For the text-containing cell, return its midpoint in (x, y) coordinate format. 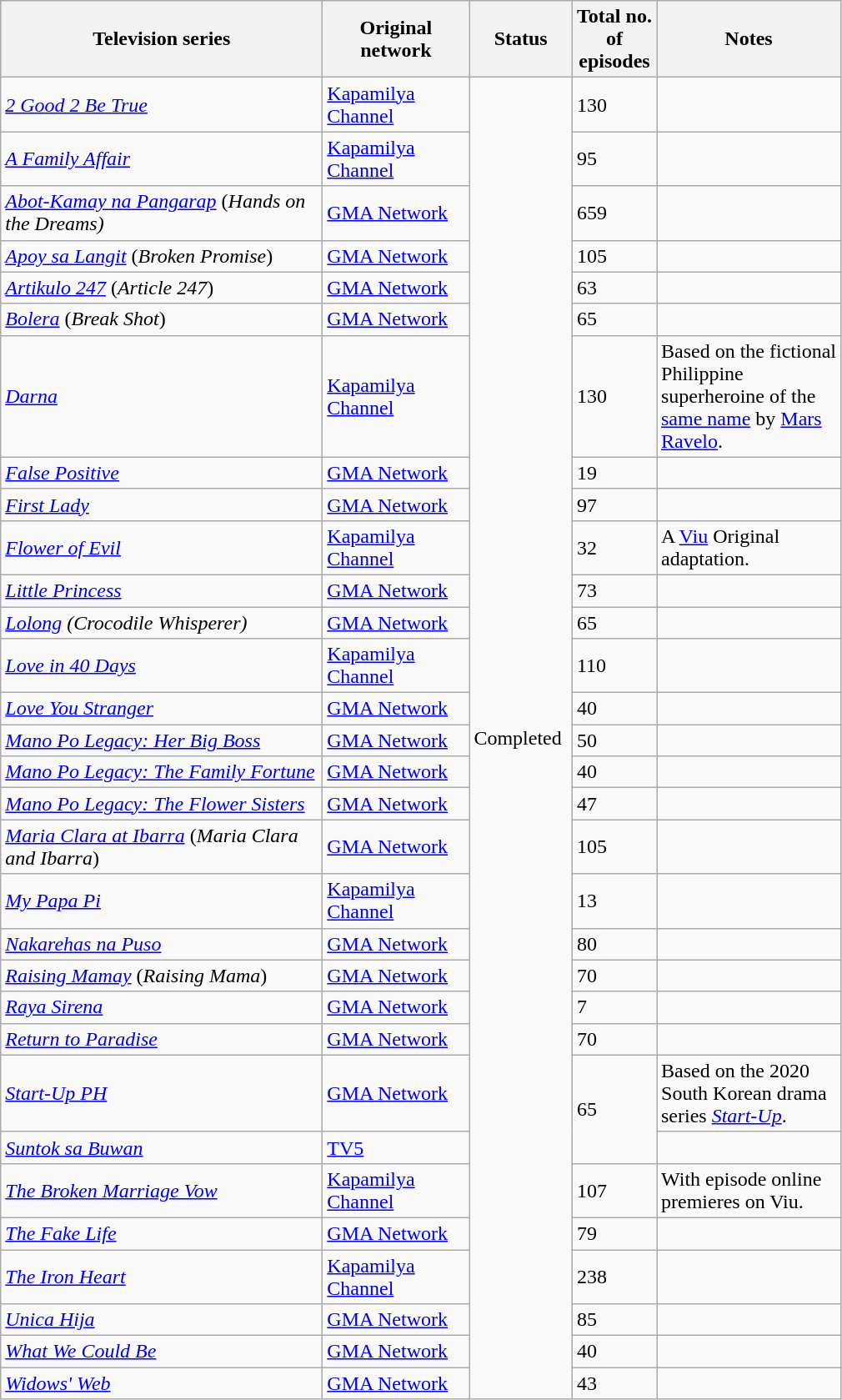
The Broken Marriage Vow (162, 1191)
A Viu Original adaptation. (749, 547)
80 (614, 944)
Love in 40 Days (162, 665)
Flower of Evil (162, 547)
73 (614, 590)
13 (614, 901)
7 (614, 1007)
The Iron Heart (162, 1276)
Unica Hija (162, 1320)
Mano Po Legacy: The Flower Sisters (162, 804)
First Lady (162, 504)
Original network (396, 39)
97 (614, 504)
Abot-Kamay na Pangarap (Hands on the Dreams) (162, 213)
47 (614, 804)
Darna (162, 396)
2 Good 2 Be True (162, 105)
32 (614, 547)
Return to Paradise (162, 1039)
659 (614, 213)
63 (614, 288)
110 (614, 665)
50 (614, 740)
107 (614, 1191)
Nakarehas na Puso (162, 944)
The Fake Life (162, 1233)
Mano Po Legacy: Her Big Boss (162, 740)
19 (614, 473)
Love You Stranger (162, 709)
Suntok sa Buwan (162, 1147)
Raya Sirena (162, 1007)
Notes (749, 39)
Based on the fictional Philippine superheroine of the same name by Mars Ravelo. (749, 396)
Maria Clara at Ibarra (Maria Clara and Ibarra) (162, 847)
238 (614, 1276)
95 (614, 158)
Based on the 2020 South Korean drama series Start-Up. (749, 1093)
Widows' Web (162, 1383)
Raising Mamay (Raising Mama) (162, 976)
What We Could Be (162, 1352)
My Papa Pi (162, 901)
Mano Po Legacy: The Family Fortune (162, 772)
TV5 (396, 1147)
43 (614, 1383)
79 (614, 1233)
Little Princess (162, 590)
With episode online premieres on Viu. (749, 1191)
A Family Affair (162, 158)
Start-Up PH (162, 1093)
Completed (521, 739)
Bolera (Break Shot) (162, 319)
Status (521, 39)
Artikulo 247 (Article 247) (162, 288)
Apoy sa Langit (Broken Promise) (162, 256)
False Positive (162, 473)
85 (614, 1320)
Lolong (Crocodile Whisperer) (162, 623)
Total no. of episodes (614, 39)
Television series (162, 39)
